Capture the cell that displays the provided text and extract its [X, Y] central coordinate. 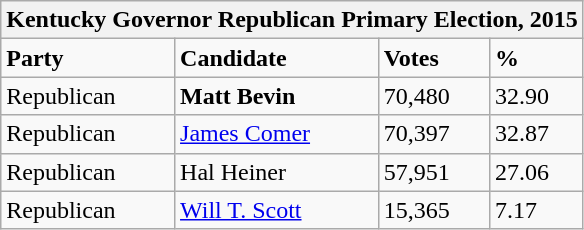
70,397 [434, 134]
Party [88, 58]
Matt Bevin [277, 96]
Will T. Scott [277, 210]
Kentucky Governor Republican Primary Election, 2015 [292, 20]
15,365 [434, 210]
27.06 [536, 172]
32.87 [536, 134]
57,951 [434, 172]
% [536, 58]
70,480 [434, 96]
Hal Heiner [277, 172]
32.90 [536, 96]
Candidate [277, 58]
James Comer [277, 134]
Votes [434, 58]
7.17 [536, 210]
